Capture the cell that displays the provided text and extract its (x, y) central coordinate. 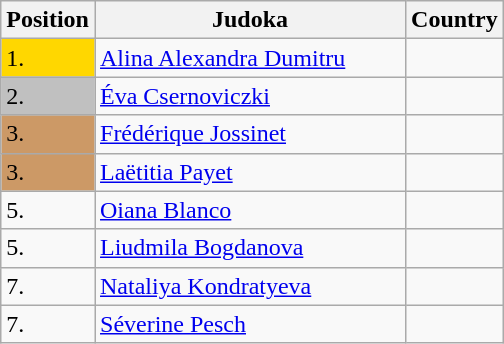
Séverine Pesch (250, 324)
Judoka (250, 20)
Alina Alexandra Dumitru (250, 58)
Laëtitia Payet (250, 172)
1. (48, 58)
Liudmila Bogdanova (250, 248)
Éva Csernoviczki (250, 96)
Position (48, 20)
Country (455, 20)
Nataliya Kondratyeva (250, 286)
Frédérique Jossinet (250, 134)
2. (48, 96)
Oiana Blanco (250, 210)
